Provide the [X, Y] coordinate of the cell's center where the given text is located.  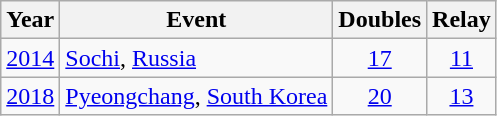
Event [196, 20]
Year [30, 20]
20 [380, 96]
17 [380, 58]
Doubles [380, 20]
2014 [30, 58]
Sochi, Russia [196, 58]
13 [462, 96]
Relay [462, 20]
Pyeongchang, South Korea [196, 96]
11 [462, 58]
2018 [30, 96]
